From the cell containing the given text, extract its center point as (X, Y) coordinate. 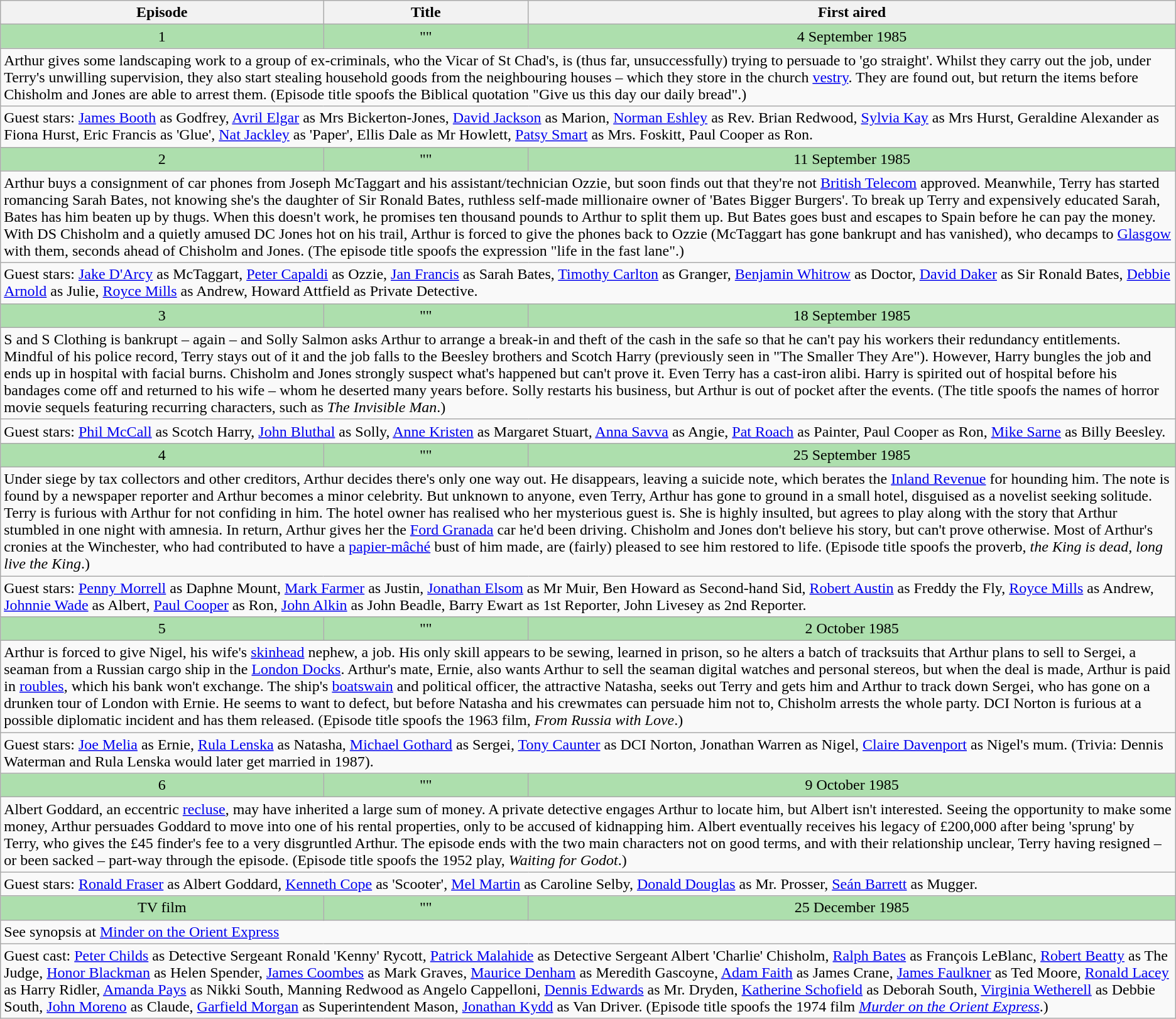
Episode (162, 13)
6 (162, 785)
4 September 1985 (852, 36)
25 September 1985 (852, 455)
TV film (162, 908)
Title (426, 13)
9 October 1985 (852, 785)
11 September 1985 (852, 159)
See synopsis at Minder on the Orient Express (588, 932)
2 October 1985 (852, 629)
5 (162, 629)
First aired (852, 13)
1 (162, 36)
25 December 1985 (852, 908)
2 (162, 159)
3 (162, 315)
18 September 1985 (852, 315)
4 (162, 455)
